Pinpoint the cell where the given text exists, returning its [X, Y] midpoint coordinate. 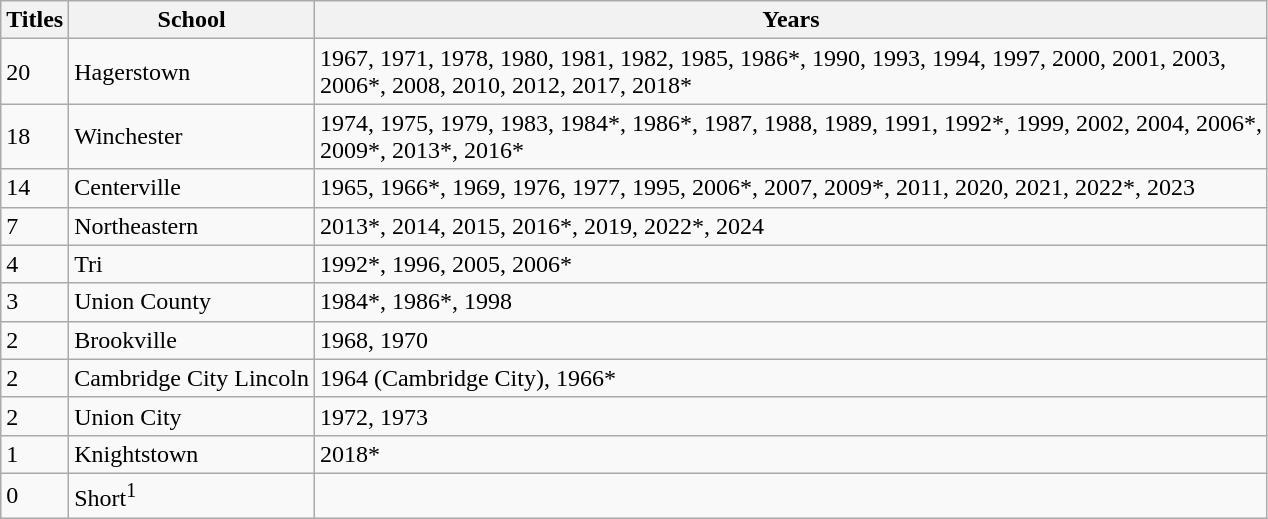
Northeastern [192, 226]
Brookville [192, 340]
2013*, 2014, 2015, 2016*, 2019, 2022*, 2024 [790, 226]
3 [35, 302]
Knightstown [192, 454]
Years [790, 20]
Union County [192, 302]
1964 (Cambridge City), 1966* [790, 378]
1992*, 1996, 2005, 2006* [790, 264]
18 [35, 136]
4 [35, 264]
1972, 1973 [790, 416]
1974, 1975, 1979, 1983, 1984*, 1986*, 1987, 1988, 1989, 1991, 1992*, 1999, 2002, 2004, 2006*,2009*, 2013*, 2016* [790, 136]
7 [35, 226]
Centerville [192, 188]
0 [35, 496]
1 [35, 454]
Titles [35, 20]
School [192, 20]
1984*, 1986*, 1998 [790, 302]
20 [35, 72]
Union City [192, 416]
Short1 [192, 496]
1968, 1970 [790, 340]
Winchester [192, 136]
1965, 1966*, 1969, 1976, 1977, 1995, 2006*, 2007, 2009*, 2011, 2020, 2021, 2022*, 2023 [790, 188]
14 [35, 188]
2018* [790, 454]
Hagerstown [192, 72]
Cambridge City Lincoln [192, 378]
Tri [192, 264]
1967, 1971, 1978, 1980, 1981, 1982, 1985, 1986*, 1990, 1993, 1994, 1997, 2000, 2001, 2003,2006*, 2008, 2010, 2012, 2017, 2018* [790, 72]
